Locate the cell with the specified text and output its (X, Y) center coordinate. 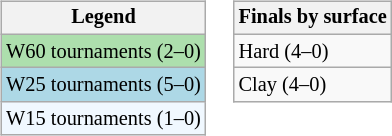
W60 tournaments (2–0) (103, 51)
Finals by surface (313, 18)
Legend (103, 18)
Hard (4–0) (313, 51)
W25 tournaments (5–0) (103, 85)
W15 tournaments (1–0) (103, 119)
Clay (4–0) (313, 85)
